Search for the cell housing the specified text and yield its (X, Y) center coordinate. 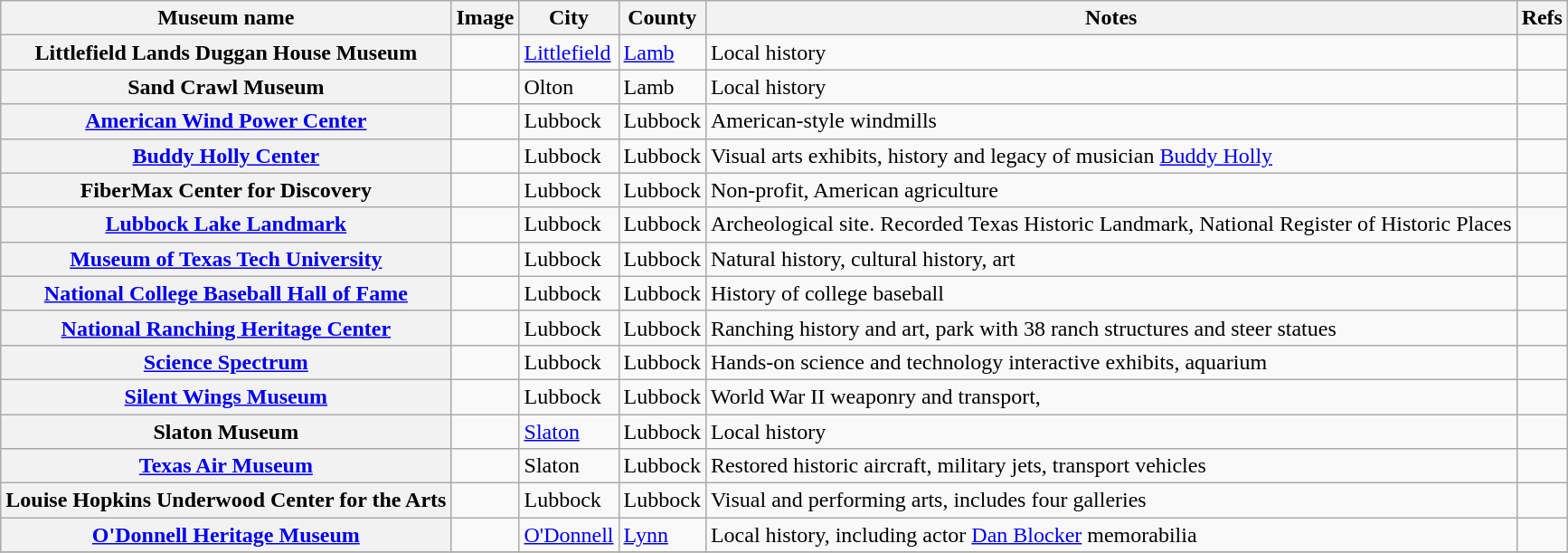
Science Spectrum (226, 362)
Sand Crawl Museum (226, 87)
Notes (1110, 18)
Olton (569, 87)
Littlefield (569, 52)
Restored historic aircraft, military jets, transport vehicles (1110, 466)
Lynn (662, 535)
National College Baseball Hall of Fame (226, 293)
Archeological site. Recorded Texas Historic Landmark, National Register of Historic Places (1110, 224)
Refs (1542, 18)
History of college baseball (1110, 293)
Silent Wings Museum (226, 396)
Image (485, 18)
Museum of Texas Tech University (226, 259)
Slaton Museum (226, 432)
Natural history, cultural history, art (1110, 259)
Visual arts exhibits, history and legacy of musician Buddy Holly (1110, 156)
Louise Hopkins Underwood Center for the Arts (226, 501)
American Wind Power Center (226, 121)
Texas Air Museum (226, 466)
City (569, 18)
Non-profit, American agriculture (1110, 190)
American-style windmills (1110, 121)
Littlefield Lands Duggan House Museum (226, 52)
County (662, 18)
Lubbock Lake Landmark (226, 224)
World War II weaponry and transport, (1110, 396)
Museum name (226, 18)
O'Donnell (569, 535)
Buddy Holly Center (226, 156)
Visual and performing arts, includes four galleries (1110, 501)
National Ranching Heritage Center (226, 328)
Ranching history and art, park with 38 ranch structures and steer statues (1110, 328)
Hands-on science and technology interactive exhibits, aquarium (1110, 362)
Local history, including actor Dan Blocker memorabilia (1110, 535)
O'Donnell Heritage Museum (226, 535)
FiberMax Center for Discovery (226, 190)
